Detect which cell encompasses the target text, then output its [x, y] center coordinate. 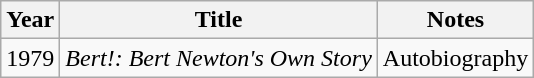
Bert!: Bert Newton's Own Story [219, 58]
Autobiography [455, 58]
Notes [455, 20]
Title [219, 20]
1979 [30, 58]
Year [30, 20]
